Detect which cell encompasses the target text, then output its (X, Y) center coordinate. 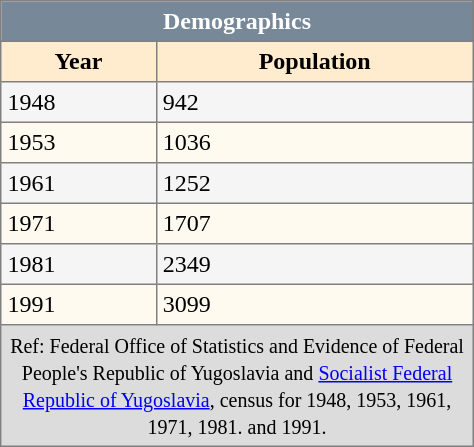
1707 (314, 223)
1948 (78, 102)
Demographics (237, 21)
Year (78, 61)
2349 (314, 264)
1971 (78, 223)
1991 (78, 304)
1036 (314, 142)
Population (314, 61)
3099 (314, 304)
942 (314, 102)
1953 (78, 142)
1252 (314, 183)
1961 (78, 183)
1981 (78, 264)
